Provide the [x, y] coordinate of the cell's center where the given text is located.  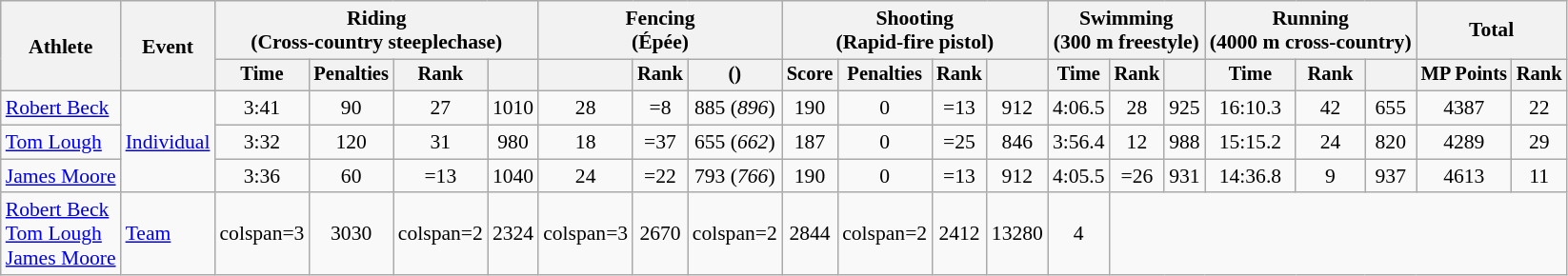
=37 [660, 143]
15:15.2 [1250, 143]
4 [1078, 234]
() [735, 75]
2670 [660, 234]
13280 [1017, 234]
820 [1391, 143]
4:05.5 [1078, 176]
12 [1137, 143]
655 [1391, 108]
3:36 [261, 176]
2324 [513, 234]
MP Points [1464, 75]
655 (662) [735, 143]
4289 [1464, 143]
3:56.4 [1078, 143]
Team [168, 234]
793 (766) [735, 176]
3:32 [261, 143]
2412 [959, 234]
18 [585, 143]
3030 [351, 234]
Riding(Cross-country steeplechase) [376, 30]
846 [1017, 143]
42 [1330, 108]
27 [440, 108]
980 [513, 143]
16:10.3 [1250, 108]
4387 [1464, 108]
120 [351, 143]
925 [1185, 108]
Tom Lough [61, 143]
=26 [1137, 176]
988 [1185, 143]
Individual [168, 143]
Robert Beck [61, 108]
11 [1539, 176]
885 (896) [735, 108]
Running(4000 m cross-country) [1311, 30]
1040 [513, 176]
=22 [660, 176]
14:36.8 [1250, 176]
Robert BeckTom LoughJames Moore [61, 234]
31 [440, 143]
29 [1539, 143]
=25 [959, 143]
60 [351, 176]
Swimming(300 m freestyle) [1126, 30]
9 [1330, 176]
4613 [1464, 176]
931 [1185, 176]
3:41 [261, 108]
4:06.5 [1078, 108]
2844 [810, 234]
=8 [660, 108]
Athlete [61, 46]
187 [810, 143]
Event [168, 46]
22 [1539, 108]
937 [1391, 176]
Total [1492, 30]
Shooting(Rapid-fire pistol) [915, 30]
Fencing(Épée) [660, 30]
Score [810, 75]
90 [351, 108]
1010 [513, 108]
James Moore [61, 176]
